Scan for the cell matching the given text and deliver its [x, y] coordinate at center. 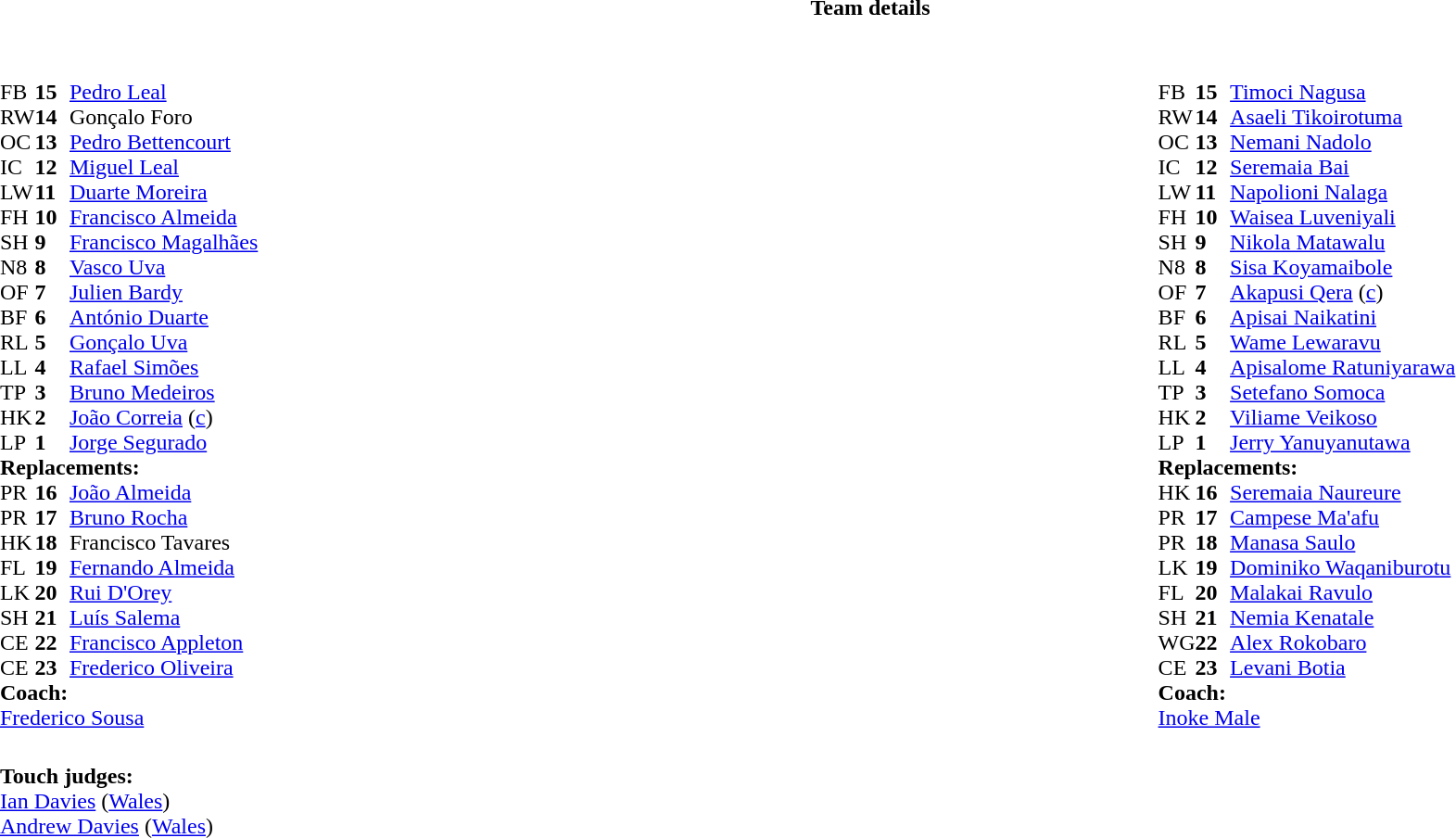
Alex Rokobaro [1342, 643]
Dominiko Waqaniburotu [1342, 567]
Rafael Simões [163, 367]
João Correia (c) [163, 417]
Sisa Koyamaibole [1342, 267]
Seremaia Bai [1342, 167]
Timoci Nagusa [1342, 93]
Setefano Somoca [1342, 393]
Gonçalo Uva [163, 343]
Jerry Yanuyanutawa [1342, 443]
Francisco Appleton [163, 643]
Bruno Medeiros [163, 393]
Bruno Rocha [163, 517]
Francisco Tavares [163, 543]
Napolioni Nalaga [1342, 193]
António Duarte [163, 317]
Nikola Matawalu [1342, 243]
Francisco Almeida [163, 217]
Levani Botia [1342, 667]
Frederico Sousa [129, 717]
Duarte Moreira [163, 193]
Wame Lewaravu [1342, 343]
Waisea Luveniyali [1342, 217]
Frederico Oliveira [163, 667]
Rui D'Orey [163, 593]
Julien Bardy [163, 293]
Asaeli Tikoirotuma [1342, 117]
Nemani Nadolo [1342, 143]
Nemia Kenatale [1342, 617]
Manasa Saulo [1342, 543]
Jorge Segurado [163, 443]
João Almeida [163, 493]
Fernando Almeida [163, 567]
Gonçalo Foro [163, 117]
WG [1177, 643]
Campese Ma'afu [1342, 517]
Viliame Veikoso [1342, 417]
Apisai Naikatini [1342, 317]
Inoke Male [1307, 717]
Akapusi Qera (c) [1342, 293]
Pedro Leal [163, 93]
Luís Salema [163, 617]
Pedro Bettencourt [163, 143]
Seremaia Naureure [1342, 493]
Francisco Magalhães [163, 243]
Apisalome Ratuniyarawa [1342, 367]
Vasco Uva [163, 267]
Malakai Ravulo [1342, 593]
Miguel Leal [163, 167]
